Pinpoint the cell where the given text exists, returning its [X, Y] midpoint coordinate. 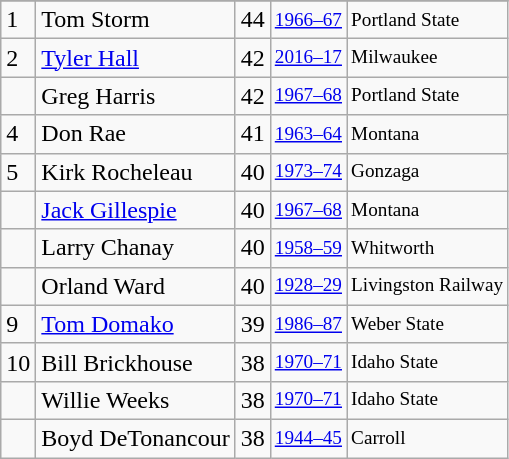
4 [18, 134]
Livingston Railway [428, 286]
Weber State [428, 324]
Tyler Hall [136, 58]
Don Rae [136, 134]
Whitworth [428, 248]
1928–29 [308, 286]
2016–17 [308, 58]
Jack Gillespie [136, 210]
Larry Chanay [136, 248]
1986–87 [308, 324]
44 [252, 20]
1 [18, 20]
Orland Ward [136, 286]
10 [18, 362]
Bill Brickhouse [136, 362]
Willie Weeks [136, 400]
2 [18, 58]
1966–67 [308, 20]
41 [252, 134]
1973–74 [308, 172]
5 [18, 172]
Tom Domako [136, 324]
39 [252, 324]
Milwaukee [428, 58]
Kirk Rocheleau [136, 172]
1958–59 [308, 248]
Carroll [428, 438]
9 [18, 324]
Gonzaga [428, 172]
1944–45 [308, 438]
1963–64 [308, 134]
Tom Storm [136, 20]
Boyd DeTonancour [136, 438]
Greg Harris [136, 96]
